Provide the [X, Y] coordinate of the cell's center where the given text is located.  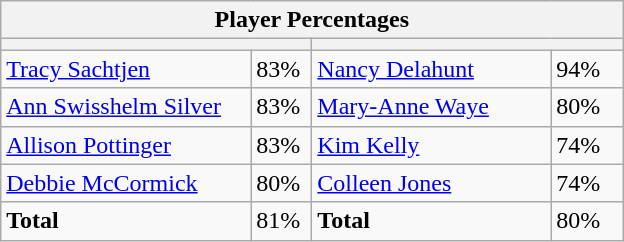
Allison Pottinger [126, 145]
Debbie McCormick [126, 183]
Colleen Jones [432, 183]
Nancy Delahunt [432, 69]
94% [587, 69]
Player Percentages [312, 20]
Ann Swisshelm Silver [126, 107]
Tracy Sachtjen [126, 69]
81% [282, 221]
Mary-Anne Waye [432, 107]
Kim Kelly [432, 145]
